Return the (X, Y) coordinate for the center point of the cell that contains the specified text.  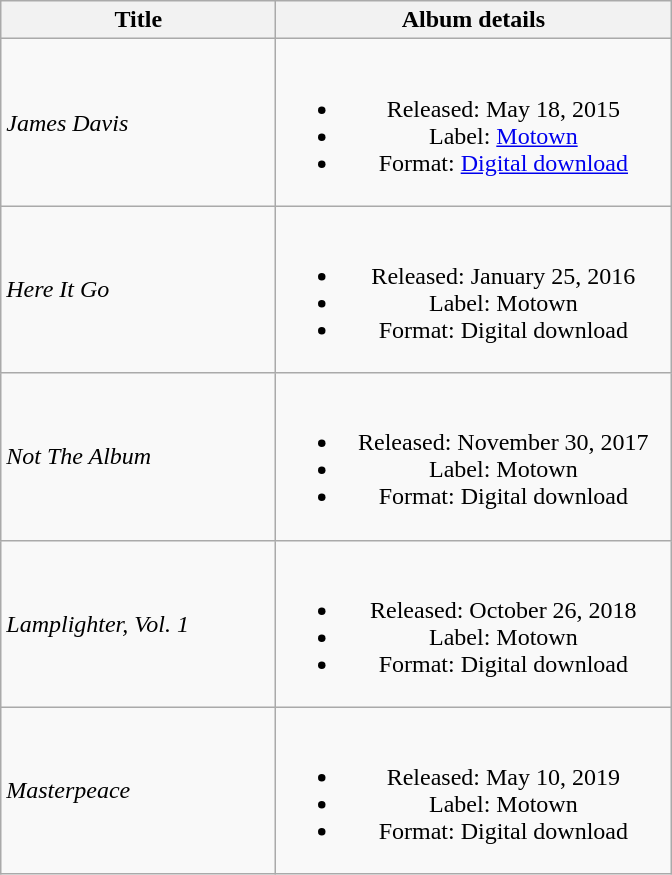
James Davis (138, 122)
Here It Go (138, 290)
Masterpeace (138, 790)
Lamplighter, Vol. 1 (138, 624)
Released: October 26, 2018Label: MotownFormat: Digital download (474, 624)
Released: January 25, 2016Label: MotownFormat: Digital download (474, 290)
Released: May 10, 2019Label: MotownFormat: Digital download (474, 790)
Title (138, 20)
Album details (474, 20)
Not The Album (138, 456)
Released: May 18, 2015Label: MotownFormat: Digital download (474, 122)
Released: November 30, 2017Label: MotownFormat: Digital download (474, 456)
